Provide the [X, Y] coordinate of the cell's center where the given text is located.  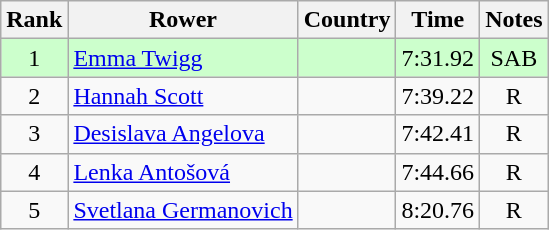
7:44.66 [438, 172]
Country [347, 20]
Notes [514, 20]
Rank [34, 20]
7:39.22 [438, 96]
7:31.92 [438, 58]
3 [34, 134]
SAB [514, 58]
Lenka Antošová [183, 172]
7:42.41 [438, 134]
2 [34, 96]
Svetlana Germanovich [183, 210]
Time [438, 20]
Rower [183, 20]
Hannah Scott [183, 96]
Emma Twigg [183, 58]
4 [34, 172]
8:20.76 [438, 210]
Desislava Angelova [183, 134]
1 [34, 58]
5 [34, 210]
